Return the [x, y] coordinate for the center point of the cell that contains the specified text.  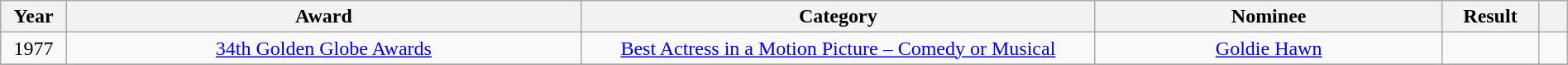
Award [323, 17]
Nominee [1269, 17]
Goldie Hawn [1269, 48]
Result [1490, 17]
1977 [34, 48]
34th Golden Globe Awards [323, 48]
Best Actress in a Motion Picture – Comedy or Musical [838, 48]
Category [838, 17]
Year [34, 17]
